Determine the [x, y] coordinate at the center of the cell enclosing the given text.  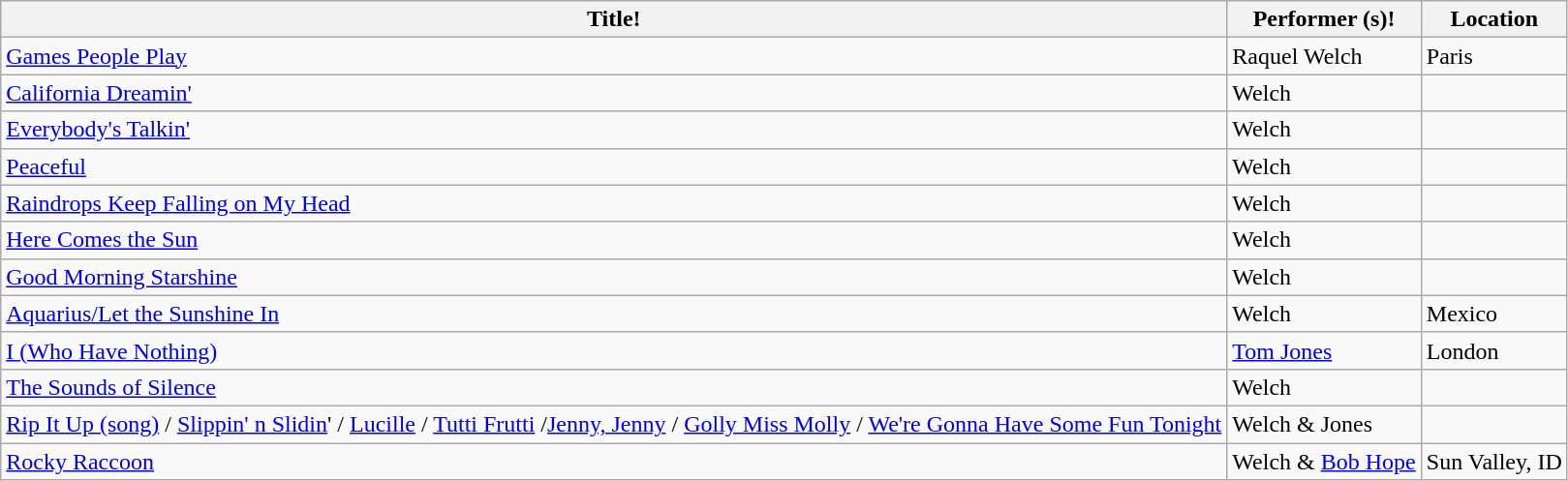
Rocky Raccoon [614, 462]
Here Comes the Sun [614, 240]
I (Who Have Nothing) [614, 350]
The Sounds of Silence [614, 387]
Title! [614, 19]
Everybody's Talkin' [614, 130]
Welch & Bob Hope [1324, 462]
Welch & Jones [1324, 424]
Raindrops Keep Falling on My Head [614, 203]
Good Morning Starshine [614, 277]
Games People Play [614, 56]
Raquel Welch [1324, 56]
California Dreamin' [614, 93]
Peaceful [614, 166]
Aquarius/Let the Sunshine In [614, 314]
Rip It Up (song) / Slippin' n Slidin' / Lucille / Tutti Frutti /Jenny, Jenny / Golly Miss Molly / We're Gonna Have Some Fun Tonight [614, 424]
Location [1493, 19]
Performer (s)! [1324, 19]
Sun Valley, ID [1493, 462]
Paris [1493, 56]
London [1493, 350]
Mexico [1493, 314]
Tom Jones [1324, 350]
